From the cell containing the given text, extract its center point as [x, y] coordinate. 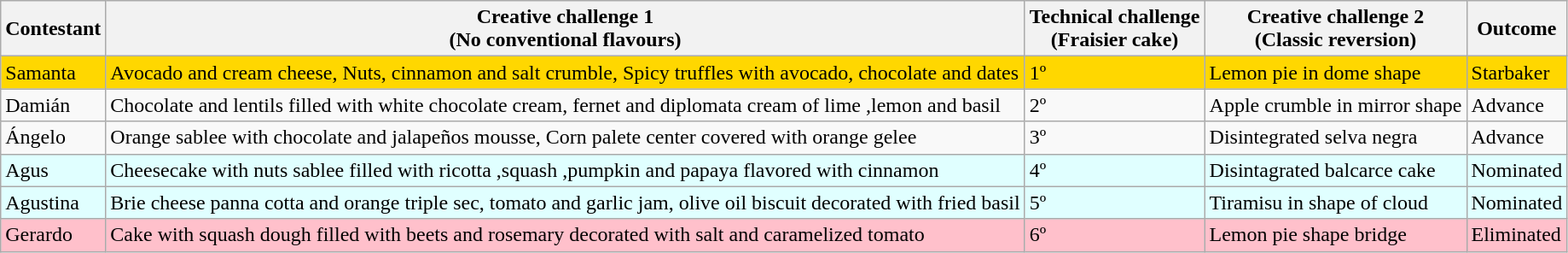
Technical challenge(Fraisier cake) [1114, 29]
Lemon pie in dome shape [1336, 73]
Avocado and cream cheese, Nuts, cinnamon and salt crumble, Spicy truffles with avocado, chocolate and dates [565, 73]
Gerardo [53, 235]
Outcome [1517, 29]
6º [1114, 235]
3º [1114, 138]
1º [1114, 73]
Tiramisu in shape of cloud [1336, 203]
Damián [53, 105]
Eliminated [1517, 235]
2º [1114, 105]
Disintagrated balcarce cake [1336, 170]
Brie cheese panna cotta and orange triple sec, tomato and garlic jam, olive oil biscuit decorated with fried basil [565, 203]
Orange sablee with chocolate and jalapeños mousse, Corn palete center covered with orange gelee [565, 138]
Apple crumble in mirror shape [1336, 105]
Samanta [53, 73]
Creative challenge 1(No conventional flavours) [565, 29]
4º [1114, 170]
5º [1114, 203]
Creative challenge 2(Classic reversion) [1336, 29]
Cake with squash dough filled with beets and rosemary decorated with salt and caramelized tomato [565, 235]
Agus [53, 170]
Disintegrated selva negra [1336, 138]
Lemon pie shape bridge [1336, 235]
Agustina [53, 203]
Contestant [53, 29]
Ángelo [53, 138]
Starbaker [1517, 73]
Cheesecake with nuts sablee filled with ricotta ,squash ,pumpkin and papaya flavored with cinnamon [565, 170]
Chocolate and lentils filled with white chocolate cream, fernet and diplomata cream of lime ,lemon and basil [565, 105]
